Search for the cell housing the specified text and yield its (x, y) center coordinate. 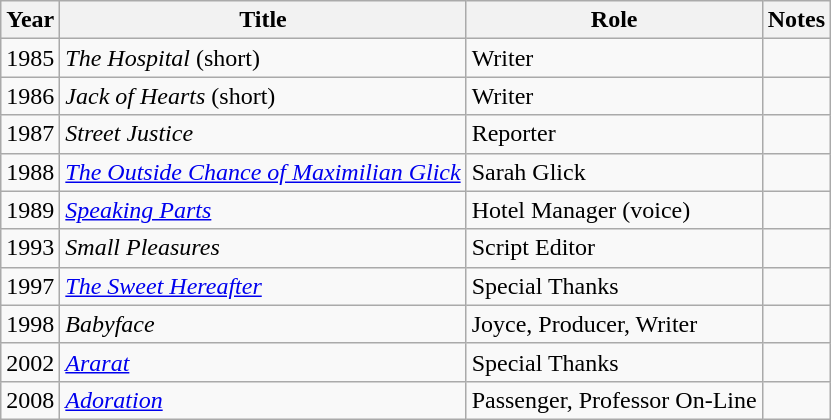
Speaking Parts (263, 210)
The Sweet Hereafter (263, 286)
2002 (30, 362)
1986 (30, 96)
1989 (30, 210)
Sarah Glick (614, 172)
Ararat (263, 362)
1997 (30, 286)
1985 (30, 58)
Script Editor (614, 248)
Joyce, Producer, Writer (614, 324)
Notes (796, 20)
Reporter (614, 134)
The Hospital (short) (263, 58)
Jack of Hearts (short) (263, 96)
Small Pleasures (263, 248)
1987 (30, 134)
1988 (30, 172)
Adoration (263, 400)
Hotel Manager (voice) (614, 210)
1993 (30, 248)
The Outside Chance of Maximilian Glick (263, 172)
Babyface (263, 324)
2008 (30, 400)
Role (614, 20)
Title (263, 20)
Year (30, 20)
Passenger, Professor On-Line (614, 400)
1998 (30, 324)
Street Justice (263, 134)
